Return (X, Y) of the center of cell containing provided text 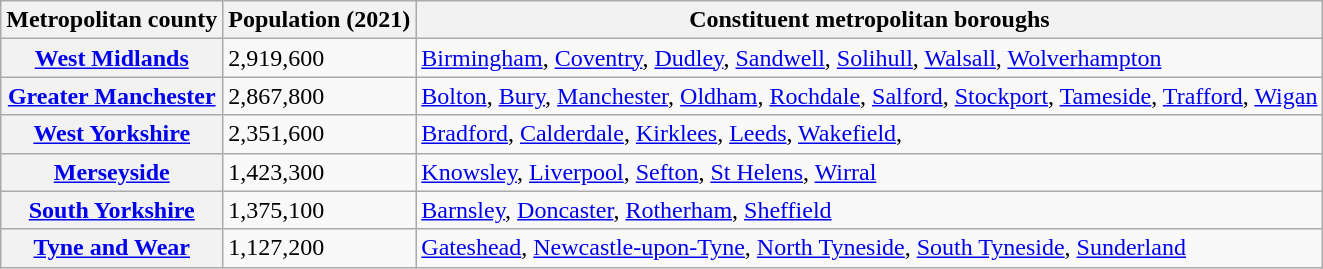
2,867,800 (320, 96)
Metropolitan county (112, 20)
2,351,600 (320, 134)
Knowsley, Liverpool, Sefton, St Helens, Wirral (870, 172)
Constituent metropolitan boroughs (870, 20)
Bolton, Bury, Manchester, Oldham, Rochdale, Salford, Stockport, Tameside, Trafford, Wigan (870, 96)
2,919,600 (320, 58)
West Midlands (112, 58)
1,375,100 (320, 210)
1,423,300 (320, 172)
Greater Manchester (112, 96)
1,127,200 (320, 248)
Merseyside (112, 172)
Barnsley, Doncaster, Rotherham, Sheffield (870, 210)
Birmingham, Coventry, Dudley, Sandwell, Solihull, Walsall, Wolverhampton (870, 58)
Gateshead, Newcastle-upon-Tyne, North Tyneside, South Tyneside, Sunderland (870, 248)
Population (2021) (320, 20)
South Yorkshire (112, 210)
Tyne and Wear (112, 248)
West Yorkshire (112, 134)
Bradford, Calderdale, Kirklees, Leeds, Wakefield, (870, 134)
